Capture the cell that displays the provided text and extract its (x, y) central coordinate. 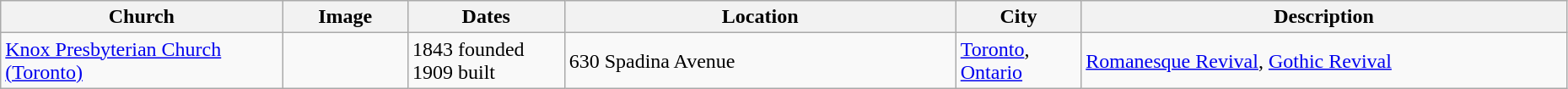
Location (760, 17)
Description (1324, 17)
1843 founded1909 built (486, 61)
Romanesque Revival, Gothic Revival (1324, 61)
630 Spadina Avenue (760, 61)
Toronto, Ontario (1019, 61)
Knox Presbyterian Church (Toronto) (142, 61)
City (1019, 17)
Church (142, 17)
Image (346, 17)
Dates (486, 17)
